Provide the [X, Y] coordinate of the cell's center where the given text is located.  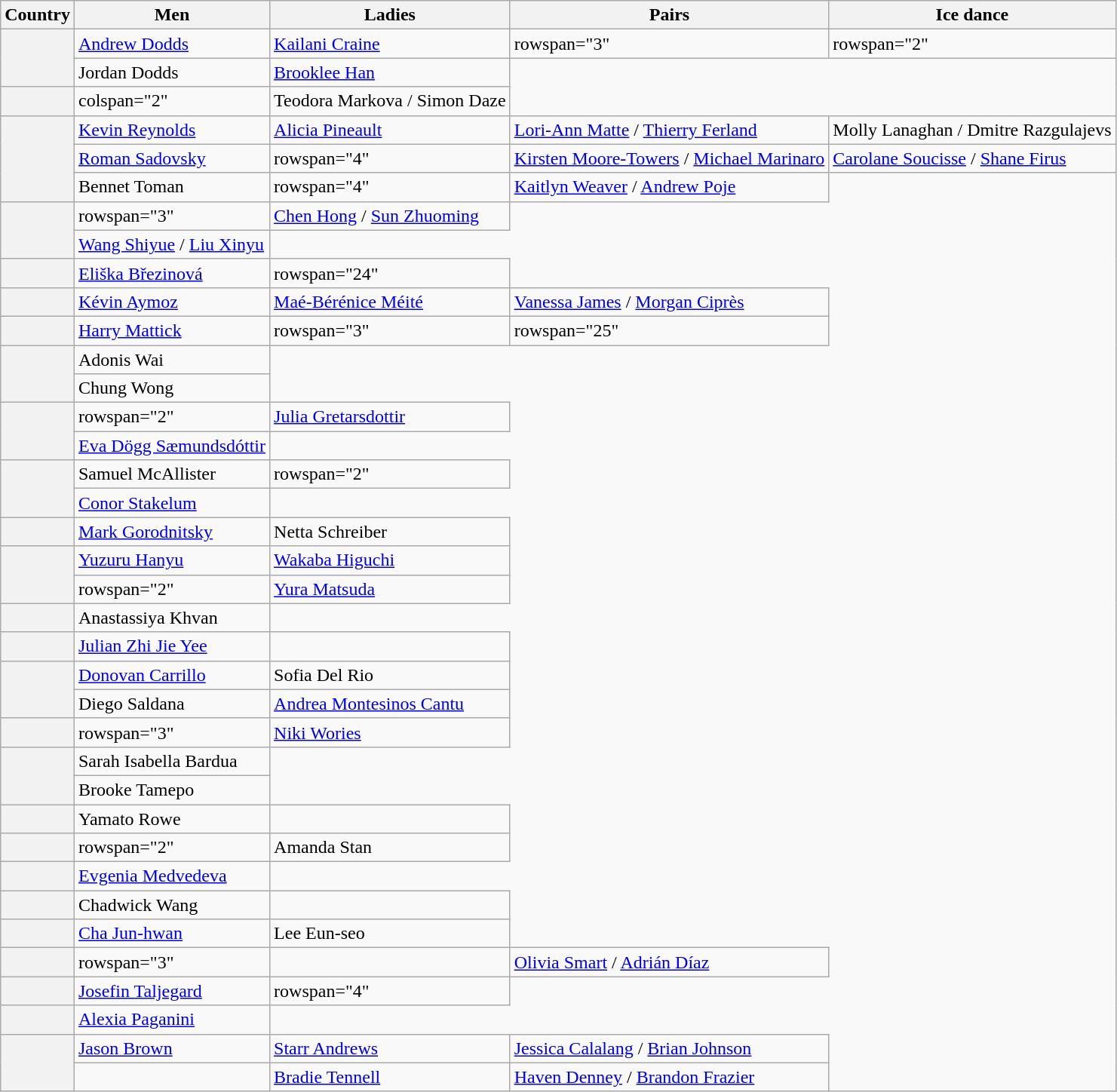
Kaitlyn Weaver / Andrew Poje [670, 187]
Country [38, 15]
Jordan Dodds [172, 72]
rowspan="25" [670, 330]
Cha Jun-hwan [172, 934]
Mark Gorodnitsky [172, 532]
Men [172, 15]
Chadwick Wang [172, 905]
Alexia Paganini [172, 1020]
Pairs [670, 15]
Andrea Montesinos Cantu [391, 704]
Molly Lanaghan / Dmitre Razgulajevs [972, 130]
Kirsten Moore-Towers / Michael Marinaro [670, 158]
Julia Gretarsdottir [391, 417]
Donovan Carrillo [172, 675]
Brooklee Han [391, 72]
Vanessa James / Morgan Ciprès [670, 302]
Lee Eun-seo [391, 934]
Anastassiya Khvan [172, 618]
Ladies [391, 15]
Julian Zhi Jie Yee [172, 646]
Adonis Wai [172, 360]
Carolane Soucisse / Shane Firus [972, 158]
Roman Sadovsky [172, 158]
Bennet Toman [172, 187]
Yuzuru Hanyu [172, 560]
Eva Dögg Sæmundsdóttir [172, 446]
Conor Stakelum [172, 503]
Teodora Markova / Simon Daze [391, 101]
Bradie Tennell [391, 1077]
Wang Shiyue / Liu Xinyu [172, 244]
Haven Denney / Brandon Frazier [670, 1077]
rowspan="24" [391, 273]
Samuel McAllister [172, 474]
Netta Schreiber [391, 532]
Kévin Aymoz [172, 302]
Starr Andrews [391, 1048]
Chung Wong [172, 388]
Lori-Ann Matte / Thierry Ferland [670, 130]
Wakaba Higuchi [391, 560]
Eliška Březinová [172, 273]
Niki Wories [391, 732]
Diego Saldana [172, 704]
Chen Hong / Sun Zhuoming [391, 216]
Amanda Stan [391, 848]
Harry Mattick [172, 330]
Alicia Pineault [391, 130]
Josefin Taljegard [172, 991]
Jason Brown [172, 1048]
Ice dance [972, 15]
Sofia Del Rio [391, 675]
Evgenia Medvedeva [172, 876]
Maé-Bérénice Méité [391, 302]
Yamato Rowe [172, 818]
Kailani Craine [391, 44]
Jessica Calalang / Brian Johnson [670, 1048]
Andrew Dodds [172, 44]
Kevin Reynolds [172, 130]
Yura Matsuda [391, 589]
colspan="2" [172, 101]
Sarah Isabella Bardua [172, 761]
Olivia Smart / Adrián Díaz [670, 962]
Brooke Tamepo [172, 790]
